Find where the given text appears and provide that cell's center as [X, Y] coordinate. 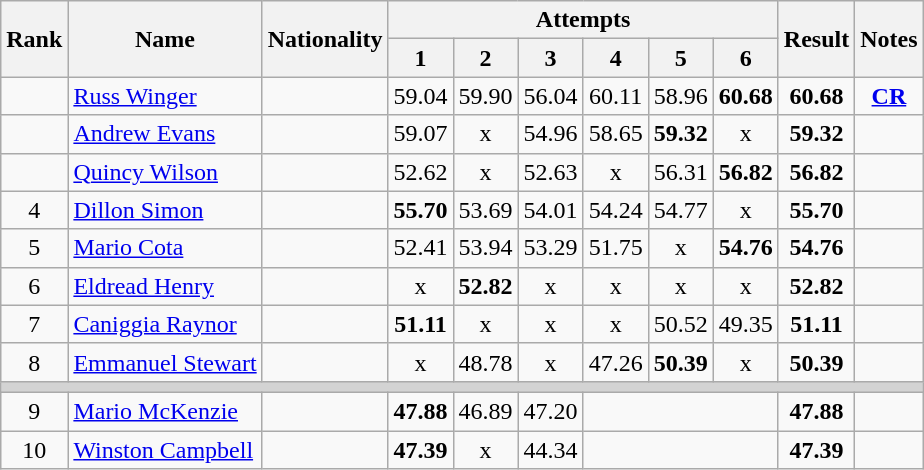
Dillon Simon [165, 210]
Emmanuel Stewart [165, 362]
53.69 [486, 210]
Mario Cota [165, 248]
Russ Winger [165, 96]
Notes [889, 39]
Eldread Henry [165, 286]
Rank [34, 39]
52.63 [550, 172]
59.07 [420, 134]
59.90 [486, 96]
53.29 [550, 248]
Result [816, 39]
58.96 [680, 96]
9 [34, 411]
Quincy Wilson [165, 172]
52.62 [420, 172]
Andrew Evans [165, 134]
Name [165, 39]
56.31 [680, 172]
54.01 [550, 210]
3 [550, 58]
60.11 [616, 96]
53.94 [486, 248]
7 [34, 324]
54.77 [680, 210]
50.52 [680, 324]
47.20 [550, 411]
2 [486, 58]
54.24 [616, 210]
48.78 [486, 362]
56.04 [550, 96]
52.41 [420, 248]
54.96 [550, 134]
10 [34, 449]
Attempts [583, 20]
Winston Campbell [165, 449]
Caniggia Raynor [165, 324]
47.26 [616, 362]
8 [34, 362]
49.35 [746, 324]
CR [889, 96]
Mario McKenzie [165, 411]
58.65 [616, 134]
51.75 [616, 248]
Nationality [325, 39]
44.34 [550, 449]
46.89 [486, 411]
59.04 [420, 96]
1 [420, 58]
